Return [X, Y] of the center of cell containing provided text 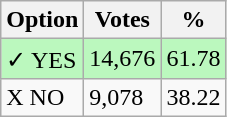
Votes [122, 20]
Option [42, 20]
X NO [42, 97]
61.78 [194, 59]
38.22 [194, 97]
9,078 [122, 97]
✓ YES [42, 59]
% [194, 20]
14,676 [122, 59]
